From the cell containing the given text, extract its center point as [X, Y] coordinate. 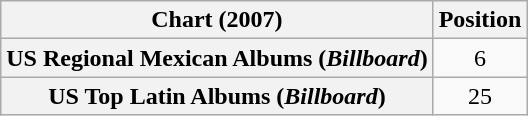
25 [480, 96]
Chart (2007) [217, 20]
US Top Latin Albums (Billboard) [217, 96]
US Regional Mexican Albums (Billboard) [217, 58]
6 [480, 58]
Position [480, 20]
